Return [x, y] of the center of cell containing provided text 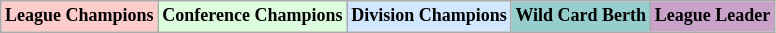
Division Champions [429, 16]
Conference Champions [252, 16]
Wild Card Berth [580, 16]
League Leader [712, 16]
League Champions [80, 16]
